Extract the (X, Y) coordinate from the center of the cell holding the provided text.  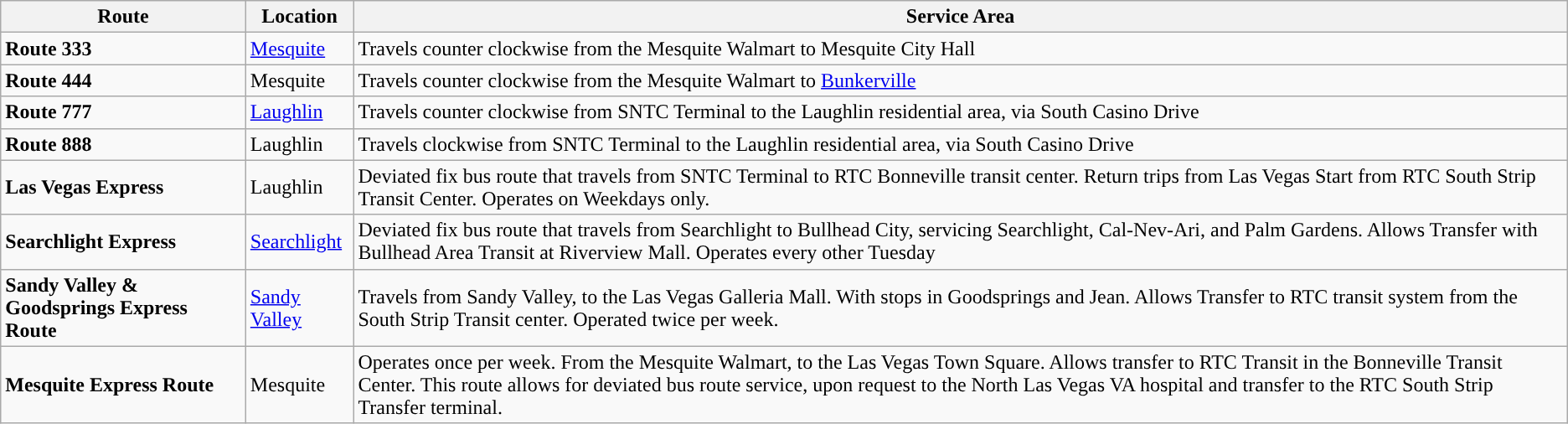
Route (124, 17)
Location (300, 17)
Route 333 (124, 49)
Travels counter clockwise from SNTC Terminal to the Laughlin residential area, via South Casino Drive (960, 112)
Service Area (960, 17)
Route 444 (124, 80)
Route 888 (124, 144)
Las Vegas Express (124, 188)
Sandy Valley & Goodsprings Express Route (124, 308)
Searchlight (300, 241)
Searchlight Express (124, 241)
Travels counter clockwise from the Mesquite Walmart to Bunkerville (960, 80)
Sandy Valley (300, 308)
Travels clockwise from SNTC Terminal to the Laughlin residential area, via South Casino Drive (960, 144)
Travels counter clockwise from the Mesquite Walmart to Mesquite City Hall (960, 49)
Route 777 (124, 112)
Mesquite Express Route (124, 385)
